Output the [x, y] coordinate of the center of the cell containing the given text.  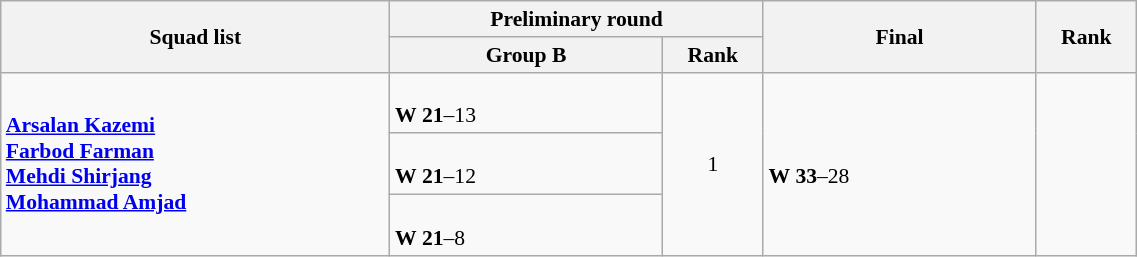
1 [712, 164]
Squad list [196, 36]
Preliminary round [576, 19]
W 21–13 [526, 102]
Final [899, 36]
Arsalan KazemiFarbod FarmanMehdi ShirjangMohammad Amjad [196, 164]
Group B [526, 55]
W 21–8 [526, 226]
W 33–28 [899, 164]
W 21–12 [526, 164]
